Search for the cell housing the specified text and yield its (X, Y) center coordinate. 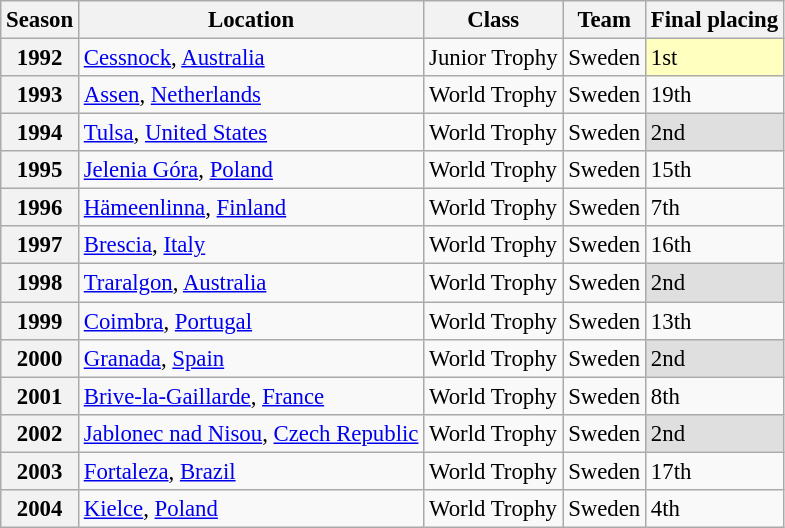
Tulsa, United States (250, 133)
15th (715, 170)
Cessnock, Australia (250, 58)
Junior Trophy (494, 58)
7th (715, 208)
19th (715, 95)
16th (715, 245)
1993 (40, 95)
2002 (40, 433)
1998 (40, 283)
2001 (40, 396)
Fortaleza, Brazil (250, 471)
Class (494, 20)
1st (715, 58)
Coimbra, Portugal (250, 321)
Jelenia Góra, Poland (250, 170)
1995 (40, 170)
2000 (40, 358)
1994 (40, 133)
Assen, Netherlands (250, 95)
13th (715, 321)
1999 (40, 321)
Final placing (715, 20)
Granada, Spain (250, 358)
Jablonec nad Nisou, Czech Republic (250, 433)
1996 (40, 208)
Location (250, 20)
4th (715, 509)
Season (40, 20)
Kielce, Poland (250, 509)
8th (715, 396)
2004 (40, 509)
1997 (40, 245)
17th (715, 471)
Traralgon, Australia (250, 283)
Brescia, Italy (250, 245)
1992 (40, 58)
Brive-la-Gaillarde, France (250, 396)
Hämeenlinna, Finland (250, 208)
2003 (40, 471)
Team (604, 20)
